For the text-containing cell, return its midpoint in (X, Y) coordinate format. 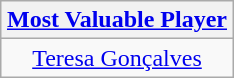
Teresa Gonçalves (116, 58)
Most Valuable Player (116, 20)
